Scan for the cell matching the given text and deliver its (x, y) coordinate at center. 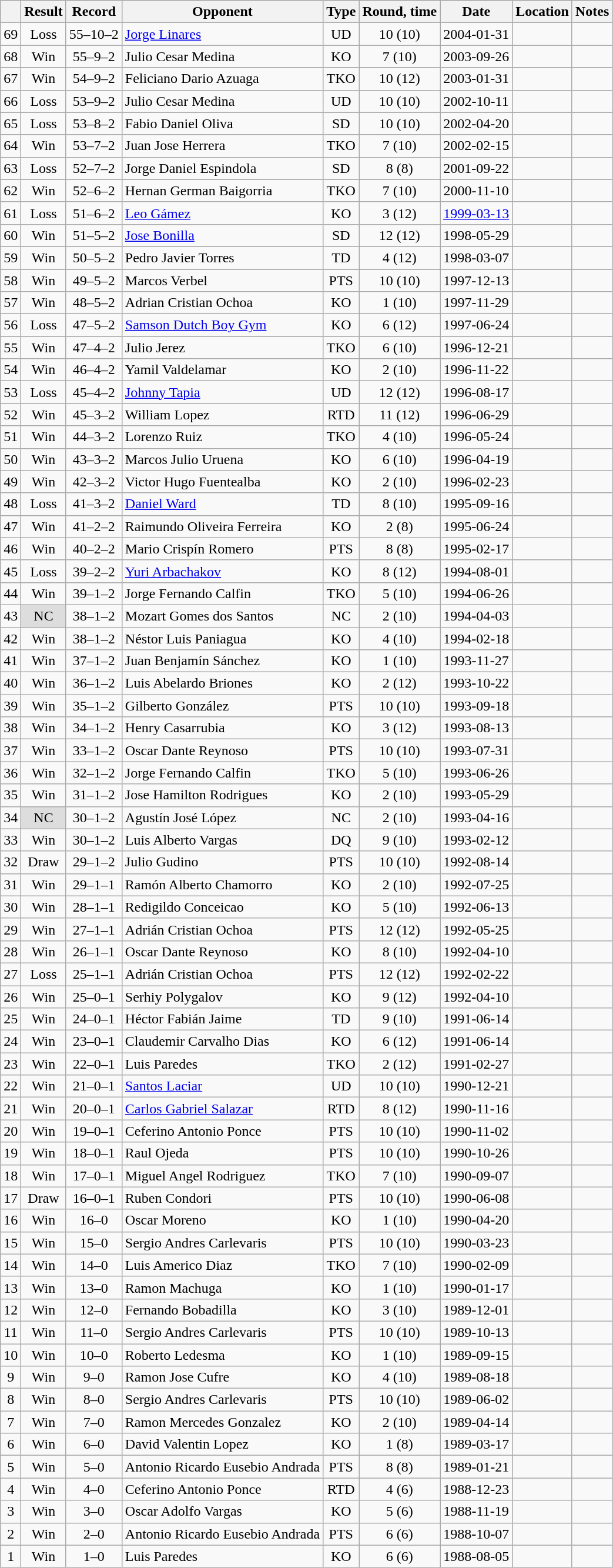
1996-11-22 (476, 370)
9–0 (94, 1377)
61 (11, 213)
50 (11, 459)
47–4–2 (94, 348)
Agustín José López (222, 818)
45 (11, 571)
53–7–2 (94, 146)
1996-06-29 (476, 415)
Néstor Luis Paniagua (222, 638)
Juan Jose Herrera (222, 146)
2004-01-31 (476, 34)
Héctor Fabián Jaime (222, 1019)
1997-12-13 (476, 281)
Gilberto González (222, 706)
27–1–1 (94, 929)
Oscar Adolfo Vargas (222, 1512)
Jorge Daniel Espindola (222, 168)
Record (94, 12)
1 (11, 1556)
18 (11, 1176)
48 (11, 504)
52 (11, 415)
1990-10-26 (476, 1153)
2002-10-11 (476, 101)
51 (11, 437)
Henry Casarrubia (222, 728)
1990-11-16 (476, 1109)
51–6–2 (94, 213)
Notes (592, 12)
Date (476, 12)
7 (11, 1422)
42–3–2 (94, 482)
3 (10) (400, 1310)
39–2–2 (94, 571)
29 (11, 929)
12–0 (94, 1310)
Marcos Verbel (222, 281)
28–1–1 (94, 907)
17 (11, 1198)
69 (11, 34)
Oscar Moreno (222, 1220)
2–0 (94, 1534)
1989-04-14 (476, 1422)
1993-07-31 (476, 750)
1 (8) (400, 1444)
40–2–2 (94, 549)
20–0–1 (94, 1109)
Fernando Bobadilla (222, 1310)
Claudemir Carvalho Dias (222, 1042)
47–5–2 (94, 325)
22–0–1 (94, 1064)
11–0 (94, 1332)
Jose Bonilla (222, 235)
33–1–2 (94, 750)
10–0 (94, 1355)
52–7–2 (94, 168)
Victor Hugo Fuentealba (222, 482)
55–9–2 (94, 56)
58 (11, 281)
67 (11, 79)
16 (11, 1220)
48–5–2 (94, 303)
Hernan German Baigorria (222, 191)
11 (11, 1332)
21 (11, 1109)
56 (11, 325)
31 (11, 885)
Fabio Daniel Oliva (222, 124)
68 (11, 56)
26 (11, 997)
34–1–2 (94, 728)
1993-04-16 (476, 818)
1997-06-24 (476, 325)
1992-06-13 (476, 907)
10 (11, 1355)
54 (11, 370)
2 (8) (400, 526)
4 (6) (400, 1489)
1992-05-25 (476, 929)
38 (11, 728)
54–9–2 (94, 79)
William Lopez (222, 415)
Pedro Javier Torres (222, 258)
1988-12-23 (476, 1489)
40 (11, 683)
Leo Gámez (222, 213)
1990-12-21 (476, 1086)
Result (43, 12)
4 (12) (400, 258)
41 (11, 661)
31–1–2 (94, 795)
1–0 (94, 1556)
Carlos Gabriel Salazar (222, 1109)
1990-09-07 (476, 1176)
1989-08-18 (476, 1377)
18–0–1 (94, 1153)
5 (11, 1467)
Yamil Valdelamar (222, 370)
44 (11, 593)
65 (11, 124)
Mario Crispín Romero (222, 549)
Opponent (222, 12)
44–3–2 (94, 437)
5–0 (94, 1467)
1991-02-27 (476, 1064)
20 (11, 1131)
46 (11, 549)
1989-01-21 (476, 1467)
Johnny Tapia (222, 392)
27 (11, 974)
23–0–1 (94, 1042)
32–1–2 (94, 773)
1996-05-24 (476, 437)
19–0–1 (94, 1131)
28 (11, 952)
8 (11, 1400)
1988-11-19 (476, 1512)
6–0 (94, 1444)
29–1–2 (94, 862)
Jorge Linares (222, 34)
Redigildo Conceicao (222, 907)
1993-10-22 (476, 683)
1993-06-26 (476, 773)
9 (11, 1377)
1998-05-29 (476, 235)
Jose Hamilton Rodrigues (222, 795)
64 (11, 146)
Ramon Jose Cufre (222, 1377)
2 (11, 1534)
Daniel Ward (222, 504)
2000-11-10 (476, 191)
1995-02-17 (476, 549)
63 (11, 168)
15–0 (94, 1243)
Ramon Mercedes Gonzalez (222, 1422)
39–1–2 (94, 593)
25–0–1 (94, 997)
Luis Abelardo Briones (222, 683)
1994-08-01 (476, 571)
5 (6) (400, 1512)
1993-11-27 (476, 661)
22 (11, 1086)
2002-04-20 (476, 124)
2002-02-15 (476, 146)
11 (12) (400, 415)
53–9–2 (94, 101)
1994-06-26 (476, 593)
35 (11, 795)
1992-02-22 (476, 974)
49 (11, 482)
37–1–2 (94, 661)
1996-02-23 (476, 482)
62 (11, 191)
Feliciano Dario Azuaga (222, 79)
13 (11, 1287)
1996-04-19 (476, 459)
52–6–2 (94, 191)
Serhiy Polygalov (222, 997)
2003-01-31 (476, 79)
1993-09-18 (476, 706)
1990-02-09 (476, 1265)
Samson Dutch Boy Gym (222, 325)
1990-01-17 (476, 1287)
4–0 (94, 1489)
3 (11, 1512)
25 (11, 1019)
49–5–2 (94, 281)
9 (12) (400, 997)
36 (11, 773)
1998-03-07 (476, 258)
7–0 (94, 1422)
Ramón Alberto Chamorro (222, 885)
Type (341, 12)
Location (542, 12)
14–0 (94, 1265)
Lorenzo Ruiz (222, 437)
DQ (341, 840)
1993-08-13 (476, 728)
59 (11, 258)
29–1–1 (94, 885)
16–0–1 (94, 1198)
57 (11, 303)
32 (11, 862)
53–8–2 (94, 124)
46–4–2 (94, 370)
25–1–1 (94, 974)
50–5–2 (94, 258)
Juan Benjamín Sánchez (222, 661)
6 (11, 1444)
24 (11, 1042)
Miguel Angel Rodriguez (222, 1176)
55–10–2 (94, 34)
1992-08-14 (476, 862)
1994-04-03 (476, 616)
Raimundo Oliveira Ferreira (222, 526)
26–1–1 (94, 952)
35–1–2 (94, 706)
Adrian Cristian Ochoa (222, 303)
15 (11, 1243)
1989-09-15 (476, 1355)
1992-07-25 (476, 885)
47 (11, 526)
21–0–1 (94, 1086)
39 (11, 706)
1993-02-12 (476, 840)
30 (11, 907)
Luis Alberto Vargas (222, 840)
1988-10-07 (476, 1534)
1996-08-17 (476, 392)
1993-05-29 (476, 795)
1990-03-23 (476, 1243)
41–2–2 (94, 526)
Ramon Machuga (222, 1287)
19 (11, 1153)
12 (11, 1310)
Santos Laciar (222, 1086)
60 (11, 235)
1994-02-18 (476, 638)
1996-12-21 (476, 348)
Roberto Ledesma (222, 1355)
37 (11, 750)
David Valentin Lopez (222, 1444)
Raul Ojeda (222, 1153)
1990-11-02 (476, 1131)
51–5–2 (94, 235)
43 (11, 616)
1999-03-13 (476, 213)
2003-09-26 (476, 56)
23 (11, 1064)
Yuri Arbachakov (222, 571)
42 (11, 638)
17–0–1 (94, 1176)
1989-12-01 (476, 1310)
45–3–2 (94, 415)
1989-06-02 (476, 1400)
16–0 (94, 1220)
1988-08-05 (476, 1556)
34 (11, 818)
1990-04-20 (476, 1220)
8–0 (94, 1400)
41–3–2 (94, 504)
1995-06-24 (476, 526)
Ruben Condori (222, 1198)
55 (11, 348)
1990-06-08 (476, 1198)
2001-09-22 (476, 168)
53 (11, 392)
Mozart Gomes dos Santos (222, 616)
43–3–2 (94, 459)
Julio Jerez (222, 348)
14 (11, 1265)
36–1–2 (94, 683)
Marcos Julio Uruena (222, 459)
10 (12) (400, 79)
1997-11-29 (476, 303)
Julio Gudino (222, 862)
45–4–2 (94, 392)
1995-09-16 (476, 504)
66 (11, 101)
33 (11, 840)
3–0 (94, 1512)
1989-03-17 (476, 1444)
4 (11, 1489)
13–0 (94, 1287)
1989-10-13 (476, 1332)
Luis Americo Diaz (222, 1265)
24–0–1 (94, 1019)
Round, time (400, 12)
